Search for the cell housing the specified text and yield its [x, y] center coordinate. 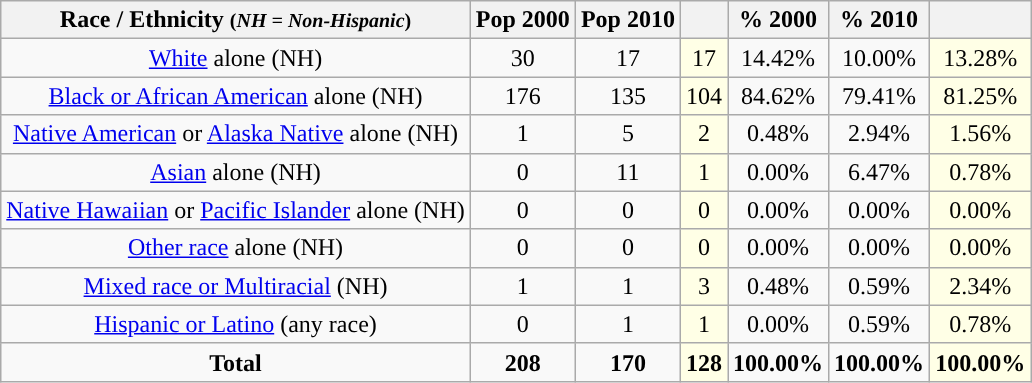
13.28% [980, 58]
135 [628, 96]
84.62% [778, 96]
1.56% [980, 134]
2 [704, 134]
Native American or Alaska Native alone (NH) [236, 134]
104 [704, 96]
208 [522, 362]
Asian alone (NH) [236, 172]
White alone (NH) [236, 58]
2.94% [880, 134]
Total [236, 362]
30 [522, 58]
2.34% [980, 286]
3 [704, 286]
% 2000 [778, 20]
10.00% [880, 58]
128 [704, 362]
Black or African American alone (NH) [236, 96]
176 [522, 96]
Mixed race or Multiracial (NH) [236, 286]
6.47% [880, 172]
81.25% [980, 96]
11 [628, 172]
14.42% [778, 58]
170 [628, 362]
Native Hawaiian or Pacific Islander alone (NH) [236, 210]
Hispanic or Latino (any race) [236, 324]
Pop 2000 [522, 20]
Other race alone (NH) [236, 248]
79.41% [880, 96]
5 [628, 134]
Pop 2010 [628, 20]
Race / Ethnicity (NH = Non-Hispanic) [236, 20]
% 2010 [880, 20]
